Pinpoint the cell where the given text exists, returning its [x, y] midpoint coordinate. 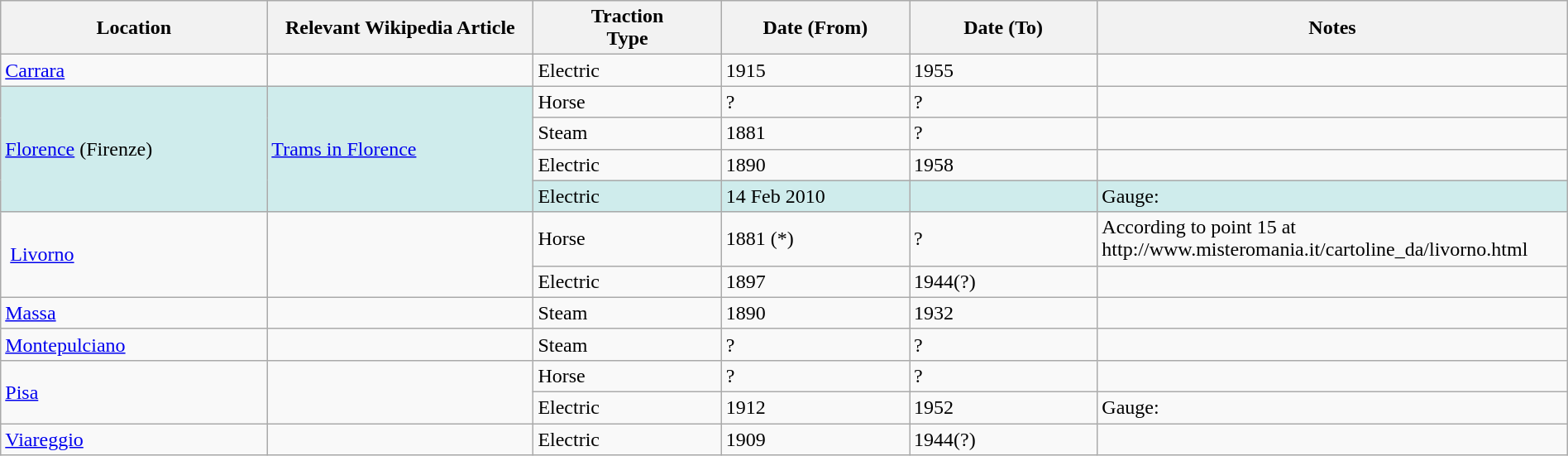
Livorno [134, 255]
Location [134, 28]
1881 (*) [815, 238]
1958 [1004, 165]
Trams in Florence [400, 149]
1915 [815, 70]
Notes [1332, 28]
Relevant Wikipedia Article [400, 28]
1955 [1004, 70]
According to point 15 at http://www.misteromania.it/cartoline_da/livorno.html [1332, 238]
Date (To) [1004, 28]
1897 [815, 281]
1909 [815, 439]
1952 [1004, 407]
1881 [815, 133]
Montepulciano [134, 344]
Carrara [134, 70]
Date (From) [815, 28]
Pisa [134, 391]
TractionType [627, 28]
Florence (Firenze) [134, 149]
Viareggio [134, 439]
1912 [815, 407]
14 Feb 2010 [815, 196]
1932 [1004, 313]
Massa [134, 313]
